From the cell containing the given text, extract its center point as [X, Y] coordinate. 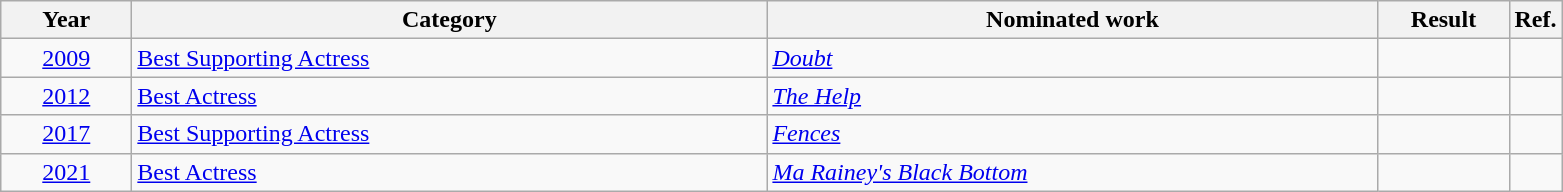
Fences [1072, 134]
Doubt [1072, 58]
Category [450, 20]
2021 [66, 172]
The Help [1072, 96]
2012 [66, 96]
Year [66, 20]
Ma Rainey's Black Bottom [1072, 172]
Ref. [1536, 20]
2017 [66, 134]
Nominated work [1072, 20]
2009 [66, 58]
Result [1444, 20]
